Return (x, y) of the center of cell containing provided text 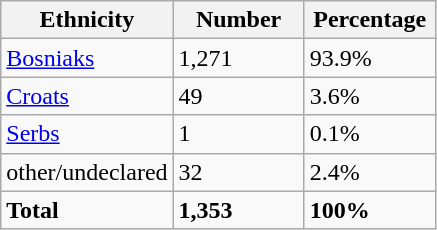
Bosniaks (87, 58)
49 (238, 96)
Serbs (87, 134)
1 (238, 134)
2.4% (370, 172)
other/undeclared (87, 172)
1,353 (238, 210)
93.9% (370, 58)
3.6% (370, 96)
Total (87, 210)
Ethnicity (87, 20)
1,271 (238, 58)
Croats (87, 96)
32 (238, 172)
Percentage (370, 20)
0.1% (370, 134)
100% (370, 210)
Number (238, 20)
